For the text-containing cell, return its midpoint in [X, Y] coordinate format. 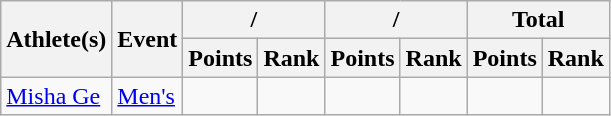
Total [538, 20]
Event [148, 39]
Misha Ge [56, 96]
Athlete(s) [56, 39]
Men's [148, 96]
